Pinpoint the cell where the given text exists, returning its (X, Y) midpoint coordinate. 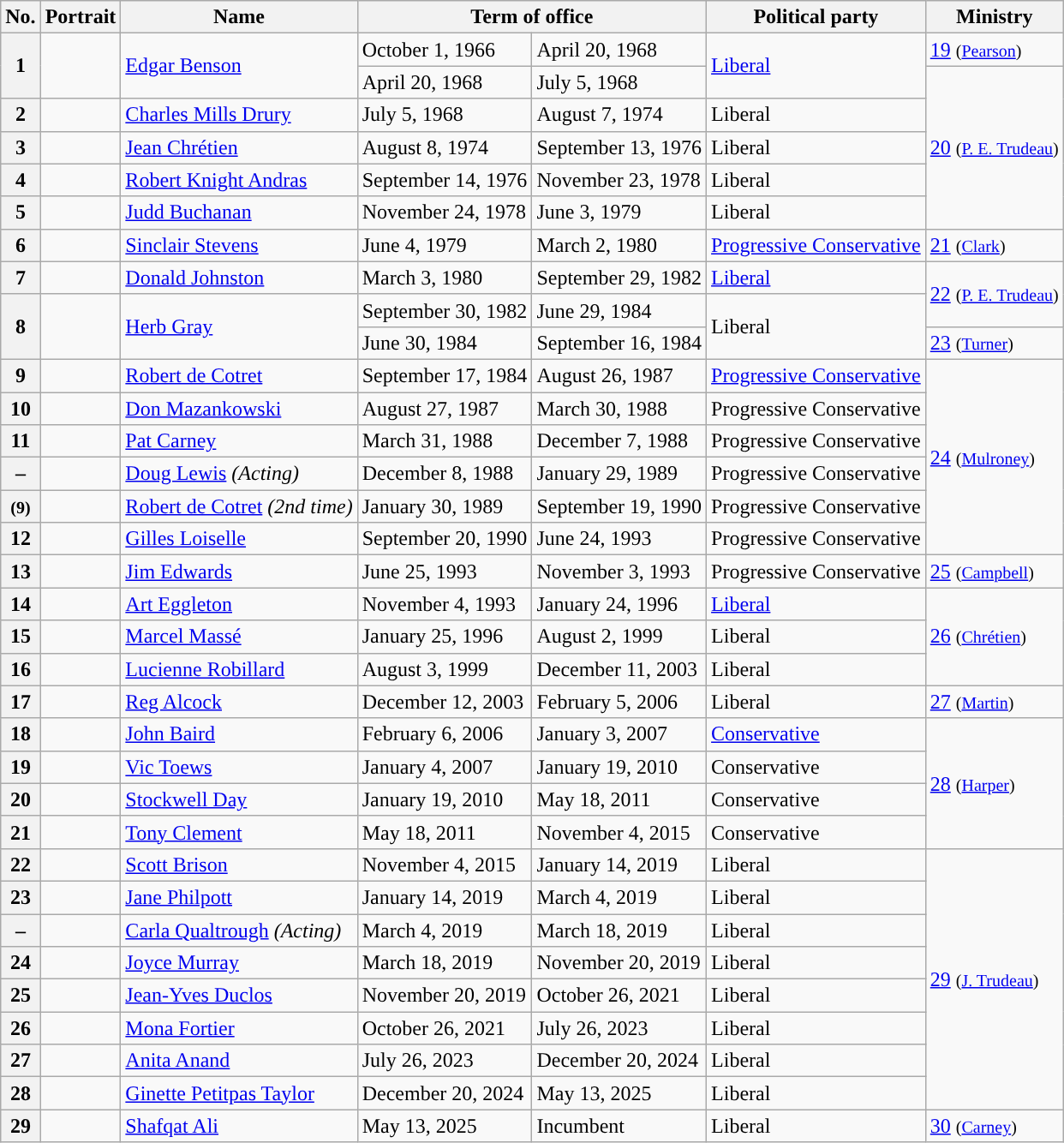
Jean-Yves Duclos (239, 996)
June 30, 1984 (445, 343)
June 29, 1984 (619, 310)
28 (Harper) (994, 783)
Gilles Loiselle (239, 539)
October 1, 1966 (445, 50)
21 (21, 832)
September 19, 1990 (619, 506)
January 24, 1996 (619, 604)
Joyce Murray (239, 963)
March 2, 1980 (619, 245)
Robert Knight Andras (239, 180)
29 (J. Trudeau) (994, 978)
March 3, 1980 (445, 278)
November 24, 1978 (445, 212)
25 (Campbell) (994, 571)
Anita Anand (239, 1061)
Jean Chrétien (239, 147)
August 2, 1999 (619, 637)
Ministry (994, 17)
Pat Carney (239, 441)
Herb Gray (239, 326)
16 (21, 669)
24 (Mulroney) (994, 457)
Political party (816, 17)
Jim Edwards (239, 571)
Robert de Cotret (239, 375)
20 (21, 799)
Tony Clement (239, 832)
Don Mazankowski (239, 409)
Lucienne Robillard (239, 669)
August 8, 1974 (445, 147)
22 (P. E. Trudeau) (994, 294)
14 (21, 604)
June 25, 1993 (445, 571)
27 (21, 1061)
June 24, 1993 (619, 539)
6 (21, 245)
Donald Johnston (239, 278)
September 20, 1990 (445, 539)
25 (21, 996)
January 30, 1989 (445, 506)
13 (21, 571)
November 23, 1978 (619, 180)
26 (21, 1028)
September 16, 1984 (619, 343)
January 3, 2007 (619, 734)
29 (21, 1126)
19 (Pearson) (994, 50)
Portrait (81, 17)
10 (21, 409)
February 5, 2006 (619, 702)
15 (21, 637)
8 (21, 326)
21 (Clark) (994, 245)
September 30, 1982 (445, 310)
December 12, 2003 (445, 702)
Shafqat Ali (239, 1126)
Judd Buchanan (239, 212)
August 3, 1999 (445, 669)
27 (Martin) (994, 702)
20 (P. E. Trudeau) (994, 147)
January 25, 1996 (445, 637)
12 (21, 539)
2 (21, 115)
January 29, 1989 (619, 474)
24 (21, 963)
August 26, 1987 (619, 375)
March 30, 1988 (619, 409)
23 (21, 897)
Art Eggleton (239, 604)
December 8, 1988 (445, 474)
November 3, 1993 (619, 571)
22 (21, 865)
5 (21, 212)
17 (21, 702)
23 (Turner) (994, 343)
Sinclair Stevens (239, 245)
1 (21, 66)
September 17, 1984 (445, 375)
September 13, 1976 (619, 147)
Mona Fortier (239, 1028)
(9) (21, 506)
December 7, 1988 (619, 441)
Reg Alcock (239, 702)
Ginette Petitpas Taylor (239, 1093)
February 6, 2006 (445, 734)
January 4, 2007 (445, 767)
Name (239, 17)
3 (21, 147)
18 (21, 734)
Marcel Massé (239, 637)
Edgar Benson (239, 66)
November 4, 1993 (445, 604)
9 (21, 375)
4 (21, 180)
7 (21, 278)
19 (21, 767)
Jane Philpott (239, 897)
11 (21, 441)
No. (21, 17)
28 (21, 1093)
Term of office (531, 17)
August 27, 1987 (445, 409)
26 (Chrétien) (994, 637)
John Baird (239, 734)
Scott Brison (239, 865)
August 7, 1974 (619, 115)
Robert de Cotret (2nd time) (239, 506)
Incumbent (619, 1126)
Charles Mills Drury (239, 115)
June 3, 1979 (619, 212)
Vic Toews (239, 767)
30 (Carney) (994, 1126)
March 31, 1988 (445, 441)
December 11, 2003 (619, 669)
Carla Qualtrough (Acting) (239, 930)
Doug Lewis (Acting) (239, 474)
September 29, 1982 (619, 278)
September 14, 1976 (445, 180)
June 4, 1979 (445, 245)
Stockwell Day (239, 799)
